Provide the [x, y] coordinate of the cell's center where the given text is located.  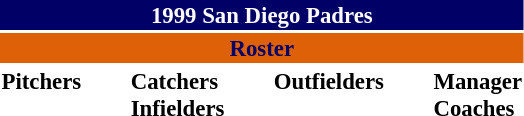
Roster [262, 48]
1999 San Diego Padres [262, 15]
